Locate the cell with the specified text and output its (x, y) center coordinate. 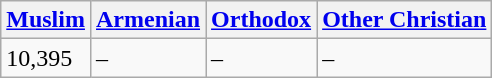
Orthodox (262, 20)
Muslim (46, 20)
10,395 (46, 58)
Other Christian (404, 20)
Armenian (148, 20)
